Capture the cell that displays the provided text and extract its (X, Y) central coordinate. 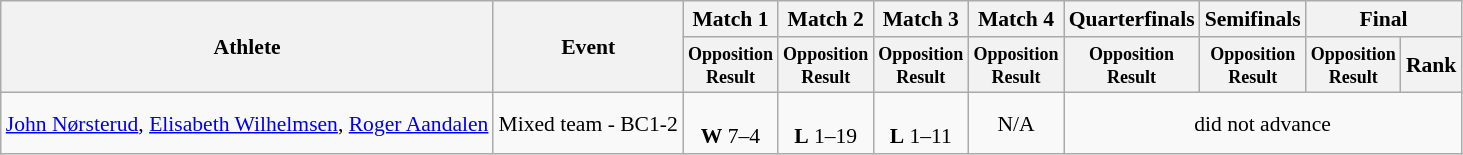
N/A (1016, 124)
Quarterfinals (1132, 19)
Final (1384, 19)
John Nørsterud, Elisabeth Wilhelmsen, Roger Aandalen (248, 124)
Event (588, 47)
Match 1 (730, 19)
L 1–11 (920, 124)
Match 2 (826, 19)
Athlete (248, 47)
Match 3 (920, 19)
W 7–4 (730, 124)
Mixed team - BC1-2 (588, 124)
L 1–19 (826, 124)
did not advance (1263, 124)
Semifinals (1253, 19)
Match 4 (1016, 19)
Rank (1432, 65)
